Find where the given text appears and provide that cell's center as (x, y) coordinate. 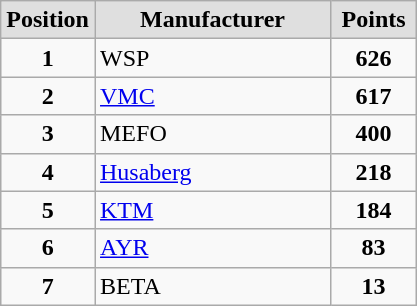
4 (48, 172)
BETA (212, 286)
6 (48, 248)
WSP (212, 58)
3 (48, 134)
MEFO (212, 134)
VMC (212, 96)
83 (374, 248)
626 (374, 58)
5 (48, 210)
1 (48, 58)
218 (374, 172)
Husaberg (212, 172)
7 (48, 286)
400 (374, 134)
13 (374, 286)
Manufacturer (212, 20)
AYR (212, 248)
Position (48, 20)
Points (374, 20)
2 (48, 96)
617 (374, 96)
KTM (212, 210)
184 (374, 210)
